From the cell containing the given text, extract its center point as [X, Y] coordinate. 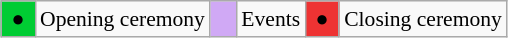
Opening ceremony [122, 19]
Closing ceremony [423, 19]
Events [270, 19]
